Provide the [X, Y] coordinate of the cell's center where the given text is located.  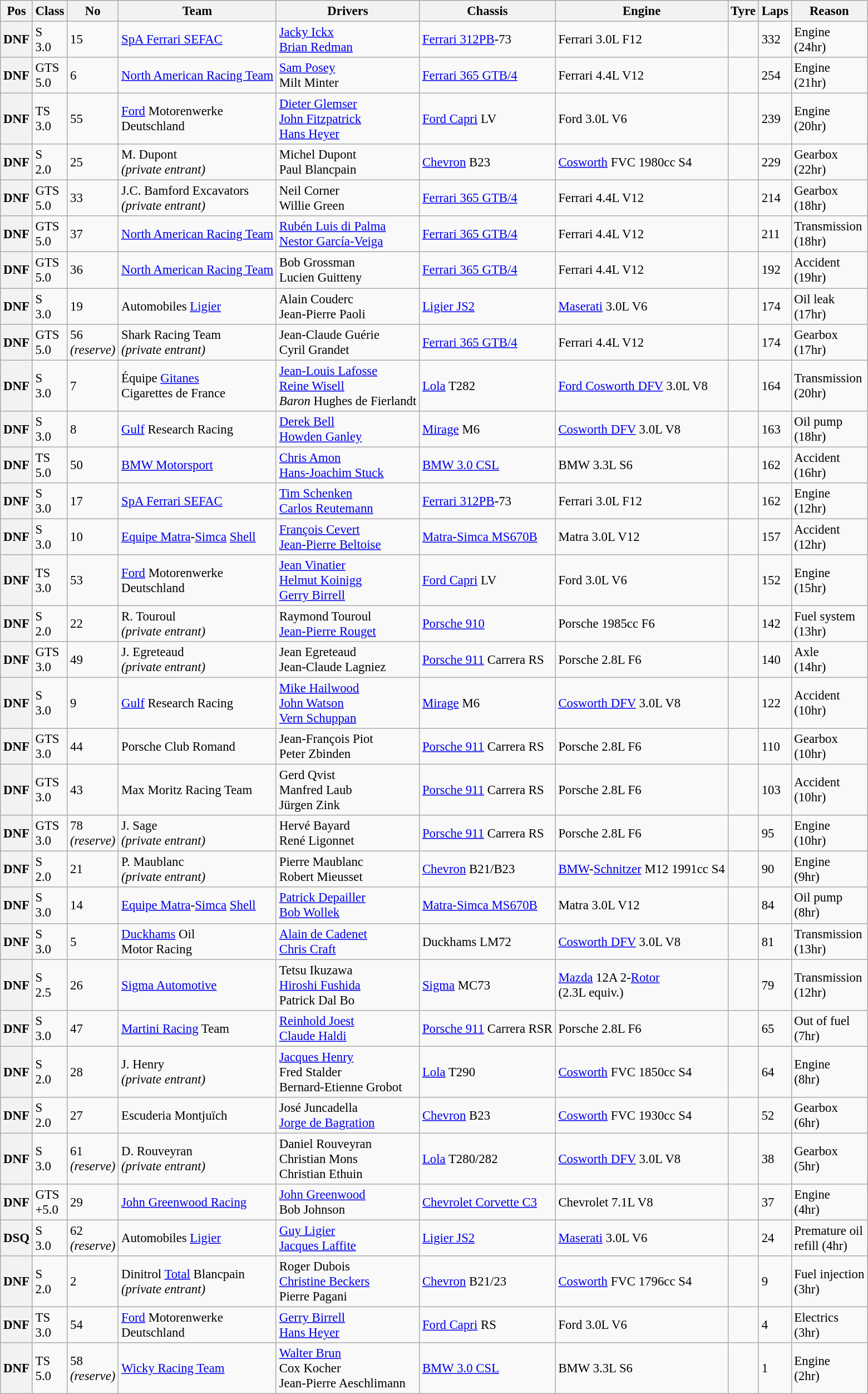
Engine (9hr) [829, 869]
29 [93, 1202]
Dieter Glemser John Fitzpatrick Hans Heyer [347, 119]
Max Moritz Racing Team [198, 790]
Walter Brun Cox Kocher Jean-Pierre Aeschlimann [347, 1368]
Engine (20hr) [829, 119]
Premature oilrefill (4hr) [829, 1238]
192 [775, 270]
Jean-Claude Guérie Cyril Grandet [347, 342]
1 [775, 1368]
Chevrolet Corvette C3 [487, 1202]
Équipe Gitanes Cigarettes de France [198, 386]
61(reserve) [93, 1159]
Engine (21hr) [829, 76]
Sigma Automotive [198, 985]
332 [775, 40]
John Greenwood Bob Johnson [347, 1202]
6 [93, 76]
Gearbox (6hr) [829, 1115]
Derek Bell Howden Ganley [347, 428]
17 [93, 501]
Gearbox (22hr) [829, 162]
8 [93, 428]
Jacques Henry Fred Stalder Bernard-Etienne Grobot [347, 1072]
Porsche 1985cc F6 [642, 623]
José Juncadella Jorge de Bagration [347, 1115]
Gerry Birrell Hans Heyer [347, 1326]
4 [775, 1326]
27 [93, 1115]
Escuderia Montjuïch [198, 1115]
Chevron B21/B23 [487, 869]
79 [775, 985]
164 [775, 386]
Team [198, 11]
211 [775, 234]
J. Henry(private entrant) [198, 1072]
49 [93, 660]
163 [775, 428]
54 [93, 1326]
Mike Hailwood John Watson Vern Schuppan [347, 703]
Chevrolet 7.1L V8 [642, 1202]
Alain Couderc Jean-Pierre Paoli [347, 306]
Michel Dupont Paul Blancpain [347, 162]
43 [93, 790]
Pos [17, 11]
Tyre [743, 11]
Sigma MC73 [487, 985]
Oil pump (18hr) [829, 428]
Jean-François Piot Peter Zbinden [347, 747]
Neil Corner Willie Green [347, 198]
Pierre Maublanc Robert Mieusset [347, 869]
14 [93, 906]
21 [93, 869]
Laps [775, 11]
Chassis [487, 11]
62(reserve) [93, 1238]
Engine (2hr) [829, 1368]
Accident (19hr) [829, 270]
Duckhams LM72 [487, 942]
24 [775, 1238]
52 [775, 1115]
Shark Racing Team(private entrant) [198, 342]
33 [93, 198]
M. Dupont(private entrant) [198, 162]
Gearbox (10hr) [829, 747]
58(reserve) [93, 1368]
Porsche 911 Carrera RSR [487, 1028]
Lola T282 [487, 386]
53 [93, 580]
Cosworth FVC 1930cc S4 [642, 1115]
J. Egreteaud(private entrant) [198, 660]
Chris Amon Hans-Joachim Stuck [347, 465]
47 [93, 1028]
122 [775, 703]
Reason [829, 11]
Roger Dubois Christine Beckers Pierre Pagani [347, 1282]
Oil pump (8hr) [829, 906]
François Cevert Jean-Pierre Beltoise [347, 536]
78(reserve) [93, 834]
7 [93, 386]
S2.5 [50, 985]
254 [775, 76]
Oil leak (17hr) [829, 306]
110 [775, 747]
Fuel system (13hr) [829, 623]
Cosworth FVC 1980cc S4 [642, 162]
10 [93, 536]
Hervé Bayard René Ligonnet [347, 834]
152 [775, 580]
GTS+5.0 [50, 1202]
25 [93, 162]
28 [93, 1072]
Duckhams Oil Motor Racing [198, 942]
Jean Vinatier Helmut Koinigg Gerry Birrell [347, 580]
Engine (24hr) [829, 40]
Mazda 12A 2-Rotor (2.3L equiv.) [642, 985]
Engine (10hr) [829, 834]
157 [775, 536]
Engine (15hr) [829, 580]
D. Rouveyran(private entrant) [198, 1159]
J. Sage(private entrant) [198, 834]
Sam Posey Milt Minter [347, 76]
Wicky Racing Team [198, 1368]
26 [93, 985]
Reinhold Joest Claude Haldi [347, 1028]
Cosworth FVC 1850cc S4 [642, 1072]
44 [93, 747]
Accident (16hr) [829, 465]
64 [775, 1072]
Lola T290 [487, 1072]
Cosworth FVC 1796cc S4 [642, 1282]
P. Maublanc(private entrant) [198, 869]
Porsche 910 [487, 623]
36 [93, 270]
R. Touroul(private entrant) [198, 623]
65 [775, 1028]
Ford Capri RS [487, 1326]
Tim Schenken Carlos Reutemann [347, 501]
Engine (8hr) [829, 1072]
95 [775, 834]
Bob Grossman Lucien Guitteny [347, 270]
Chevron B21/23 [487, 1282]
214 [775, 198]
Gearbox (17hr) [829, 342]
Jean Egreteaud Jean-Claude Lagniez [347, 660]
Alain de Cadenet Chris Craft [347, 942]
Gearbox (5hr) [829, 1159]
38 [775, 1159]
J.C. Bamford Excavators(private entrant) [198, 198]
John Greenwood Racing [198, 1202]
229 [775, 162]
239 [775, 119]
142 [775, 623]
81 [775, 942]
Jacky Ickx Brian Redman [347, 40]
Dinitrol Total Blancpain(private entrant) [198, 1282]
Martini Racing Team [198, 1028]
Raymond Touroul Jean-Pierre Rouget [347, 623]
5 [93, 942]
BMW-Schnitzer M12 1991cc S4 [642, 869]
DSQ [17, 1238]
22 [93, 623]
Rubén Luis di Palma Nestor García-Veiga [347, 234]
Accident (12hr) [829, 536]
56(reserve) [93, 342]
Transmission (13hr) [829, 942]
140 [775, 660]
Electrics (3hr) [829, 1326]
Transmission (12hr) [829, 985]
Guy Ligier Jacques Laffite [347, 1238]
55 [93, 119]
Jean-Louis Lafosse Reine Wisell Baron Hughes de Fierlandt [347, 386]
Drivers [347, 11]
15 [93, 40]
90 [775, 869]
Fuel injection (3hr) [829, 1282]
Lola T280/282 [487, 1159]
Transmission (18hr) [829, 234]
Axle (14hr) [829, 660]
84 [775, 906]
Class [50, 11]
Ford Cosworth DFV 3.0L V8 [642, 386]
Out of fuel (7hr) [829, 1028]
Engine (4hr) [829, 1202]
Engine [642, 11]
No [93, 11]
19 [93, 306]
Porsche Club Romand [198, 747]
Daniel Rouveyran Christian Mons Christian Ethuin [347, 1159]
BMW Motorsport [198, 465]
Transmission (20hr) [829, 386]
50 [93, 465]
Engine (12hr) [829, 501]
Gerd Qvist Manfred Laub Jürgen Zink [347, 790]
Tetsu Ikuzawa Hiroshi Fushida Patrick Dal Bo [347, 985]
Gearbox (18hr) [829, 198]
Patrick Depailler Bob Wollek [347, 906]
2 [93, 1282]
103 [775, 790]
